Search for the cell housing the specified text and yield its (x, y) center coordinate. 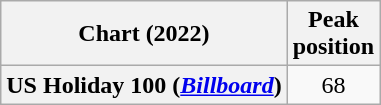
Chart (2022) (144, 34)
Peakposition (333, 34)
68 (333, 85)
US Holiday 100 (Billboard) (144, 85)
